Scan for the cell matching the given text and deliver its [X, Y] coordinate at center. 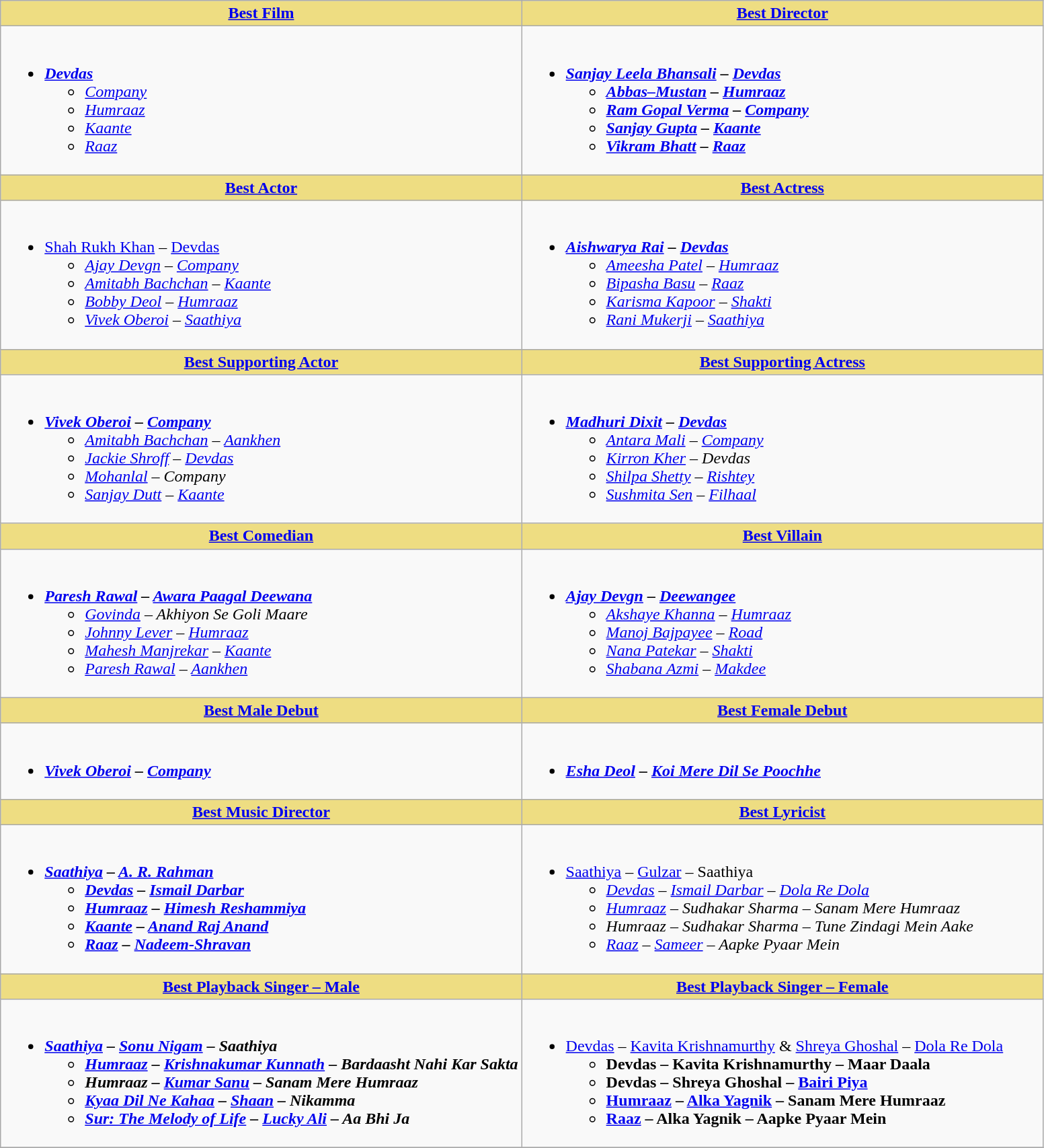
Vivek Oberoi – Company [261, 761]
Shah Rukh Khan – Devdas Ajay Devgn – CompanyAmitabh Bachchan – KaanteBobby Deol – HumraazVivek Oberoi – Saathiya [261, 274]
Best Actress [782, 188]
Best Supporting Actor [261, 362]
Best Villain [782, 536]
Best Music Director [261, 812]
Best Male Debut [261, 710]
Saathiya – A. R. Rahman Devdas – Ismail DarbarHumraaz – Himesh ReshammiyaKaante – Anand Raj AnandRaaz – Nadeem-Shravan [261, 898]
Best Comedian [261, 536]
Best Actor [261, 188]
Sanjay Leela Bhansali – Devdas Abbas–Mustan – HumraazRam Gopal Verma – CompanySanjay Gupta – KaanteVikram Bhatt – Raaz [782, 101]
DevdasCompanyHumraazKaanteRaaz [261, 101]
Best Playback Singer – Male [261, 987]
Best Lyricist [782, 812]
Ajay Devgn – DeewangeeAkshaye Khanna – HumraazManoj Bajpayee – RoadNana Patekar – ShaktiShabana Azmi – Makdee [782, 623]
Best Female Debut [782, 710]
Best Director [782, 13]
Best Film [261, 13]
Vivek Oberoi – CompanyAmitabh Bachchan – AankhenJackie Shroff – DevdasMohanlal – CompanySanjay Dutt – Kaante [261, 449]
Aishwarya Rai – DevdasAmeesha Patel – HumraazBipasha Basu – RaazKarisma Kapoor – ShaktiRani Mukerji – Saathiya [782, 274]
Best Playback Singer – Female [782, 987]
Madhuri Dixit – DevdasAntara Mali – CompanyKirron Kher – DevdasShilpa Shetty – RishteySushmita Sen – Filhaal [782, 449]
Best Supporting Actress [782, 362]
Paresh Rawal – Awara Paagal DeewanaGovinda – Akhiyon Se Goli MaareJohnny Lever – HumraazMahesh Manjrekar – KaanteParesh Rawal – Aankhen [261, 623]
Esha Deol – Koi Mere Dil Se Poochhe [782, 761]
